Provide the [X, Y] coordinate of the cell's center where the given text is located.  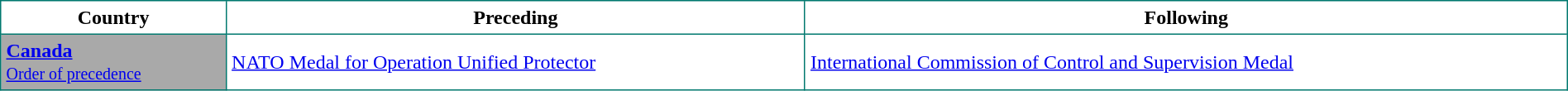
NATO Medal for Operation Unified Protector [515, 62]
International Commission of Control and Supervision Medal [1186, 62]
Following [1186, 17]
Country [114, 17]
Preceding [515, 17]
CanadaOrder of precedence [114, 62]
